Scan for the cell matching the given text and deliver its [x, y] coordinate at center. 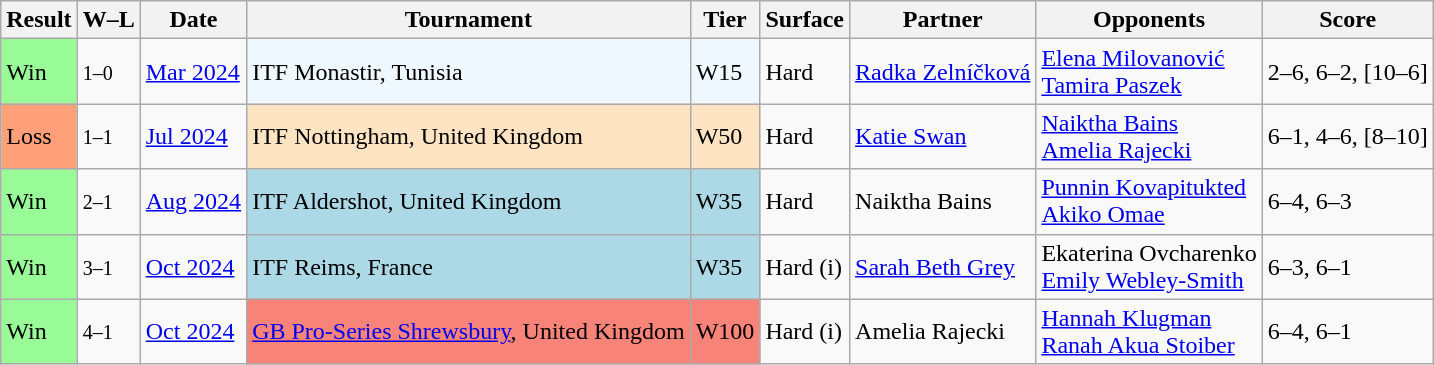
2–6, 6–2, [10–6] [1348, 72]
Elena Milovanović Tamira Paszek [1149, 72]
6–4, 6–3 [1348, 202]
Score [1348, 20]
Punnin Kovapitukted Akiko Omae [1149, 202]
6–1, 4–6, [8–10] [1348, 136]
1–0 [108, 72]
ITF Monastir, Tunisia [468, 72]
Tier [725, 20]
Tournament [468, 20]
ITF Nottingham, United Kingdom [468, 136]
6–3, 6–1 [1348, 266]
W–L [108, 20]
ITF Aldershot, United Kingdom [468, 202]
Naiktha Bains Amelia Rajecki [1149, 136]
Radka Zelníčková [943, 72]
Date [193, 20]
GB Pro-Series Shrewsbury, United Kingdom [468, 332]
2–1 [108, 202]
Naiktha Bains [943, 202]
Jul 2024 [193, 136]
Ekaterina Ovcharenko Emily Webley-Smith [1149, 266]
4–1 [108, 332]
W15 [725, 72]
Result [39, 20]
Partner [943, 20]
Amelia Rajecki [943, 332]
1–1 [108, 136]
6–4, 6–1 [1348, 332]
W100 [725, 332]
Opponents [1149, 20]
Loss [39, 136]
ITF Reims, France [468, 266]
Mar 2024 [193, 72]
Sarah Beth Grey [943, 266]
Surface [805, 20]
3–1 [108, 266]
W50 [725, 136]
Aug 2024 [193, 202]
Hannah Klugman Ranah Akua Stoiber [1149, 332]
Katie Swan [943, 136]
